Capture the cell that displays the provided text and extract its [X, Y] central coordinate. 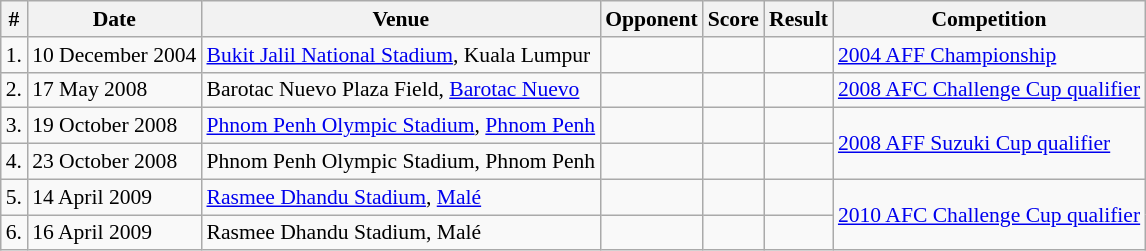
4. [14, 162]
Date [114, 19]
14 April 2009 [114, 197]
Venue [400, 19]
Score [734, 19]
2. [14, 90]
Opponent [652, 19]
16 April 2009 [114, 233]
19 October 2008 [114, 126]
6. [14, 233]
10 December 2004 [114, 55]
1. [14, 55]
3. [14, 126]
Barotac Nuevo Plaza Field, Barotac Nuevo [400, 90]
# [14, 19]
Bukit Jalil National Stadium, Kuala Lumpur [400, 55]
2004 AFF Championship [989, 55]
17 May 2008 [114, 90]
2008 AFC Challenge Cup qualifier [989, 90]
5. [14, 197]
Competition [989, 19]
2010 AFC Challenge Cup qualifier [989, 214]
2008 AFF Suzuki Cup qualifier [989, 144]
Result [798, 19]
23 October 2008 [114, 162]
